Locate the cell with the specified text and output its (x, y) center coordinate. 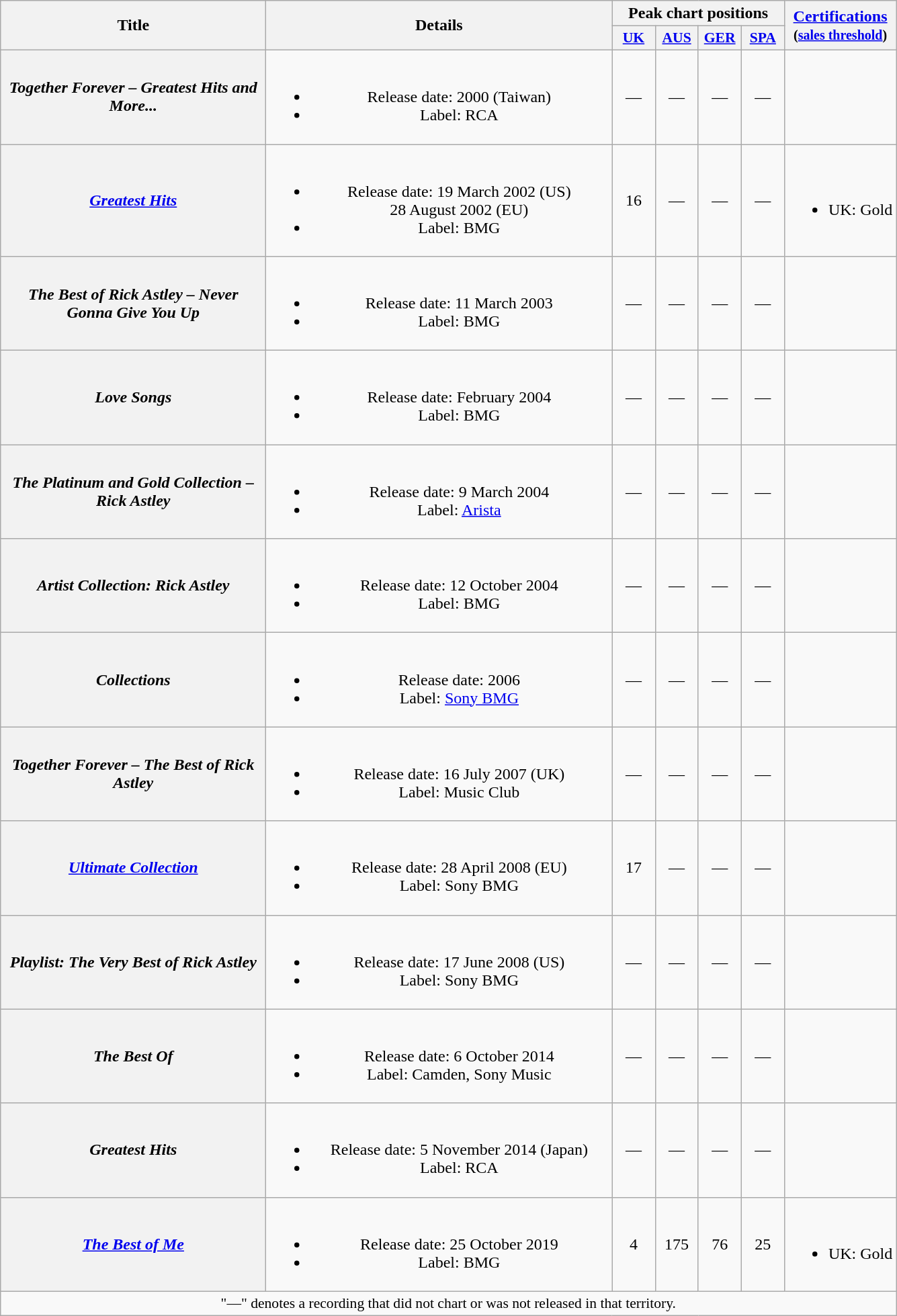
Release date: 6 October 2014Label: Camden, Sony Music (439, 1056)
"—" denotes a recording that did not chart or was not released in that territory. (449, 1303)
Details (439, 26)
4 (634, 1244)
Release date: February 2004Label: BMG (439, 398)
Playlist: The Very Best of Rick Astley (133, 962)
Release date: 9 March 2004Label: Arista (439, 492)
UK (634, 38)
The Best of Me (133, 1244)
25 (763, 1244)
Release date: 16 July 2007 (UK)Label: Music Club (439, 774)
Love Songs (133, 398)
The Best of Rick Astley – Never Gonna Give You Up (133, 304)
76 (720, 1244)
Release date: 5 November 2014 (Japan)Label: RCA (439, 1150)
AUS (677, 38)
17 (634, 868)
16 (634, 200)
Together Forever – Greatest Hits and More... (133, 97)
175 (677, 1244)
Artist Collection: Rick Astley (133, 586)
Release date: 2006Label: Sony BMG (439, 680)
The Platinum and Gold Collection – Rick Astley (133, 492)
Release date: 17 June 2008 (US)Label: Sony BMG (439, 962)
Collections (133, 680)
Together Forever – The Best of Rick Astley (133, 774)
Release date: 28 April 2008 (EU)Label: Sony BMG (439, 868)
The Best Of (133, 1056)
Release date: 25 October 2019Label: BMG (439, 1244)
Release date: 2000 (Taiwan)Label: RCA (439, 97)
Ultimate Collection (133, 868)
Certifications(sales threshold) (840, 26)
Release date: 11 March 2003Label: BMG (439, 304)
GER (720, 38)
Peak chart positions (698, 13)
Title (133, 26)
SPA (763, 38)
Release date: 19 March 2002 (US)28 August 2002 (EU)Label: BMG (439, 200)
Release date: 12 October 2004Label: BMG (439, 586)
